Return (X, Y) of the center of cell containing provided text 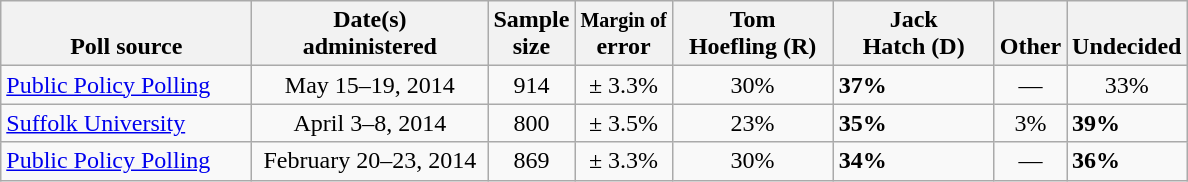
914 (532, 85)
Undecided (1127, 34)
35% (914, 123)
± 3.5% (624, 123)
Suffolk University (126, 123)
869 (532, 161)
February 20–23, 2014 (370, 161)
JackHatch (D) (914, 34)
800 (532, 123)
Poll source (126, 34)
23% (752, 123)
Other (1030, 34)
37% (914, 85)
Samplesize (532, 34)
May 15–19, 2014 (370, 85)
April 3–8, 2014 (370, 123)
3% (1030, 123)
34% (914, 161)
39% (1127, 123)
33% (1127, 85)
36% (1127, 161)
Margin oferror (624, 34)
TomHoefling (R) (752, 34)
Date(s)administered (370, 34)
